Capture the cell that displays the provided text and extract its (x, y) central coordinate. 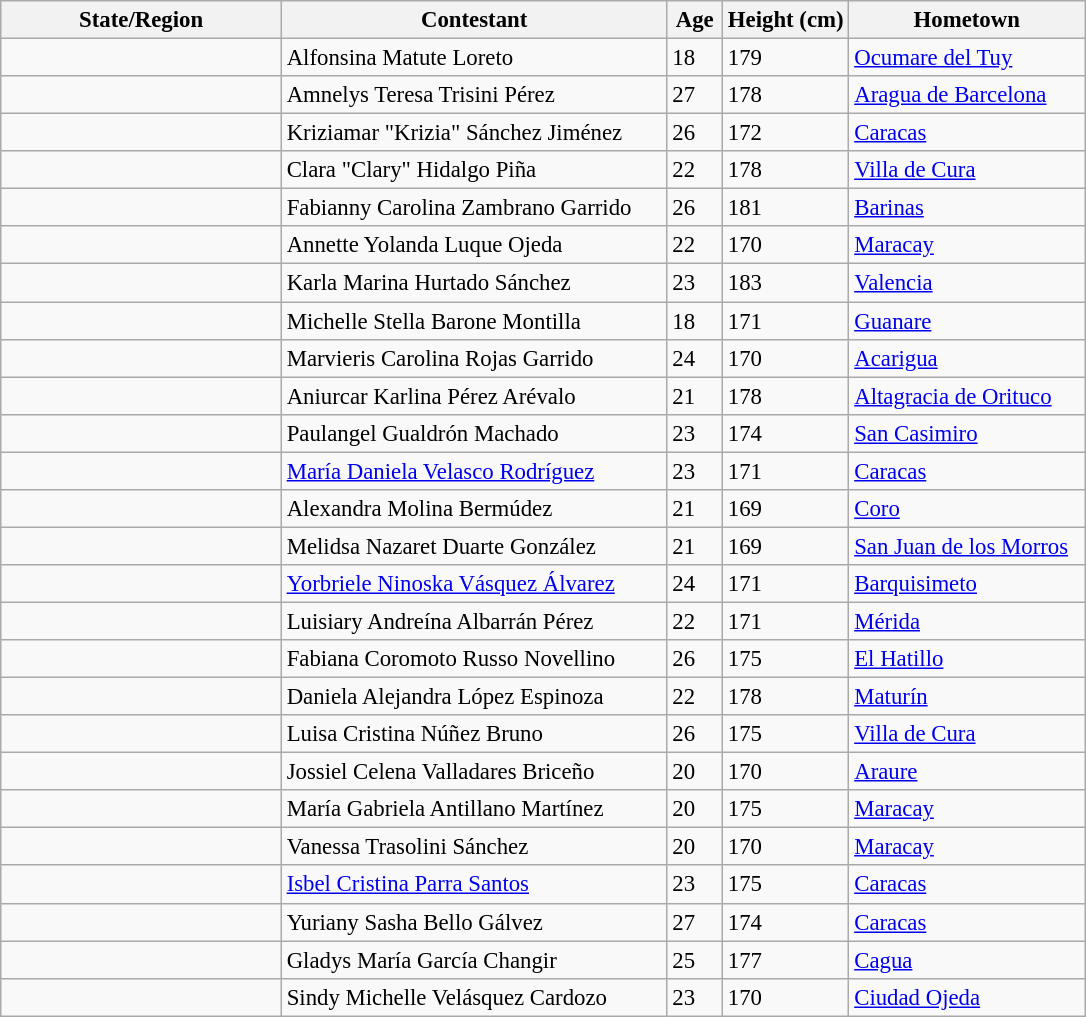
177 (786, 960)
Acarigua (967, 358)
Kriziamar "Krizia" Sánchez Jiménez (474, 133)
Aniurcar Karlina Pérez Arévalo (474, 396)
Alexandra Molina Bermúdez (474, 509)
Daniela Alejandra López Espinoza (474, 697)
Age (695, 20)
Paulangel Gualdrón Machado (474, 433)
Hometown (967, 20)
179 (786, 58)
Barquisimeto (967, 584)
Guanare (967, 321)
María Daniela Velasco Rodríguez (474, 471)
Ocumare del Tuy (967, 58)
183 (786, 283)
Isbel Cristina Parra Santos (474, 885)
Annette Yolanda Luque Ojeda (474, 245)
Height (cm) (786, 20)
172 (786, 133)
Amnelys Teresa Trisini Pérez (474, 95)
Luisa Cristina Núñez Bruno (474, 734)
Jossiel Celena Valladares Briceño (474, 772)
Melidsa Nazaret Duarte González (474, 546)
María Gabriela Antillano Martínez (474, 809)
Valencia (967, 283)
Karla Marina Hurtado Sánchez (474, 283)
Fabiana Coromoto Russo Novellino (474, 659)
Clara "Clary" Hidalgo Piña (474, 170)
Aragua de Barcelona (967, 95)
Barinas (967, 208)
Contestant (474, 20)
Fabianny Carolina Zambrano Garrido (474, 208)
Yorbriele Ninoska Vásquez Álvarez (474, 584)
Ciudad Ojeda (967, 997)
Araure (967, 772)
Cagua (967, 960)
Alfonsina Matute Loreto (474, 58)
Altagracia de Orituco (967, 396)
San Casimiro (967, 433)
El Hatillo (967, 659)
Vanessa Trasolini Sánchez (474, 847)
Marvieris Carolina Rojas Garrido (474, 358)
Mérida (967, 621)
State/Region (142, 20)
Coro (967, 509)
Maturín (967, 697)
Sindy Michelle Velásquez Cardozo (474, 997)
San Juan de los Morros (967, 546)
Yuriany Sasha Bello Gálvez (474, 922)
25 (695, 960)
Gladys María García Changir (474, 960)
181 (786, 208)
Michelle Stella Barone Montilla (474, 321)
Luisiary Andreína Albarrán Pérez (474, 621)
